Extract the (X, Y) coordinate from the center of the cell holding the provided text.  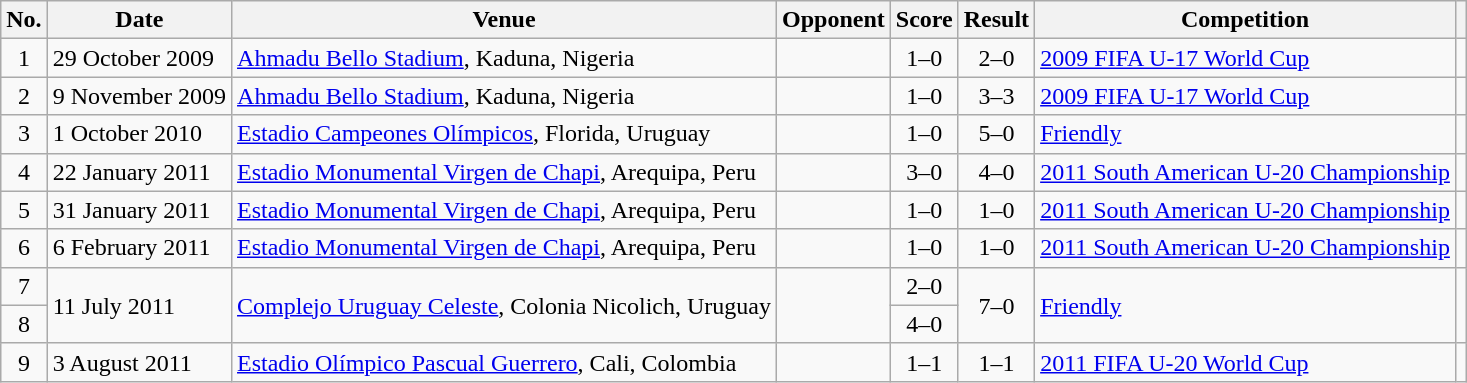
1 (24, 58)
3 August 2011 (139, 362)
9 November 2009 (139, 96)
5 (24, 210)
7 (24, 286)
Venue (504, 20)
Estadio Campeones Olímpicos, Florida, Uruguay (504, 134)
Result (996, 20)
Complejo Uruguay Celeste, Colonia Nicolich, Uruguay (504, 305)
2 (24, 96)
5–0 (996, 134)
3–0 (924, 172)
No. (24, 20)
3–3 (996, 96)
6 (24, 248)
22 January 2011 (139, 172)
Opponent (833, 20)
Date (139, 20)
6 February 2011 (139, 248)
Competition (1246, 20)
7–0 (996, 305)
3 (24, 134)
2011 FIFA U-20 World Cup (1246, 362)
31 January 2011 (139, 210)
11 July 2011 (139, 305)
9 (24, 362)
Score (924, 20)
1 October 2010 (139, 134)
4 (24, 172)
Estadio Olímpico Pascual Guerrero, Cali, Colombia (504, 362)
8 (24, 324)
29 October 2009 (139, 58)
